Provide the (x, y) coordinate of the cell's center where the given text is located.  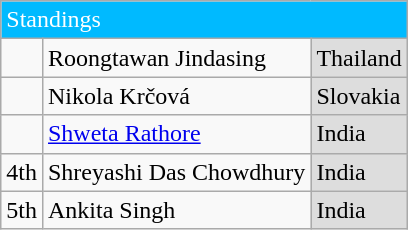
5th (22, 210)
Ankita Singh (176, 210)
Shweta Rathore (176, 134)
Shreyashi Das Chowdhury (176, 172)
Thailand (359, 58)
4th (22, 172)
Slovakia (359, 96)
Roongtawan Jindasing (176, 58)
Nikola Krčová (176, 96)
Standings (204, 20)
